Pinpoint the cell where the given text exists, returning its (x, y) midpoint coordinate. 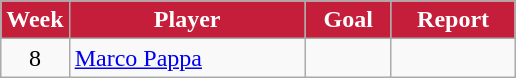
Goal (348, 20)
8 (35, 58)
Week (35, 20)
Player (187, 20)
Report (453, 20)
Marco Pappa (187, 58)
